Return the (X, Y) coordinate for the center point of the cell that contains the specified text.  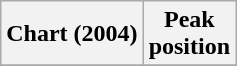
Chart (2004) (72, 34)
Peakposition (189, 34)
